Locate the cell with the specified text and output its (X, Y) center coordinate. 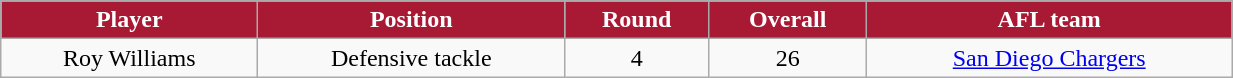
Overall (788, 20)
Player (130, 20)
Position (412, 20)
26 (788, 58)
Defensive tackle (412, 58)
AFL team (1050, 20)
San Diego Chargers (1050, 58)
Round (637, 20)
Roy Williams (130, 58)
4 (637, 58)
